Return the (X, Y) coordinate for the center point of the cell that contains the specified text.  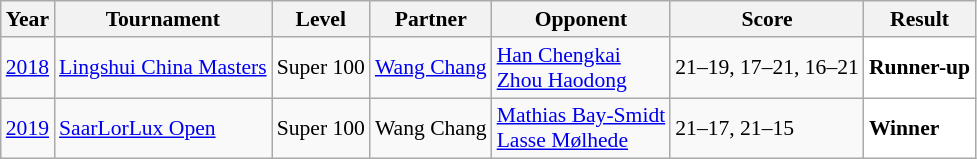
Year (28, 19)
SaarLorLux Open (163, 128)
Mathias Bay-Smidt Lasse Mølhede (582, 128)
Score (767, 19)
Lingshui China Masters (163, 68)
Winner (920, 128)
Result (920, 19)
Runner-up (920, 68)
Opponent (582, 19)
Partner (431, 19)
Tournament (163, 19)
2019 (28, 128)
2018 (28, 68)
21–17, 21–15 (767, 128)
Level (321, 19)
Han Chengkai Zhou Haodong (582, 68)
21–19, 17–21, 16–21 (767, 68)
